Scan for the cell matching the given text and deliver its [X, Y] coordinate at center. 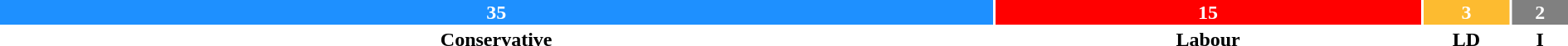
35 [496, 12]
15 [1208, 12]
3 [1467, 12]
2 [1540, 12]
